From the cell containing the given text, extract its center point as [x, y] coordinate. 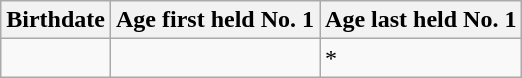
Age first held No. 1 [214, 20]
Birthdate [56, 20]
* [421, 58]
Age last held No. 1 [421, 20]
